Extract the (x, y) coordinate from the center of the cell holding the provided text.  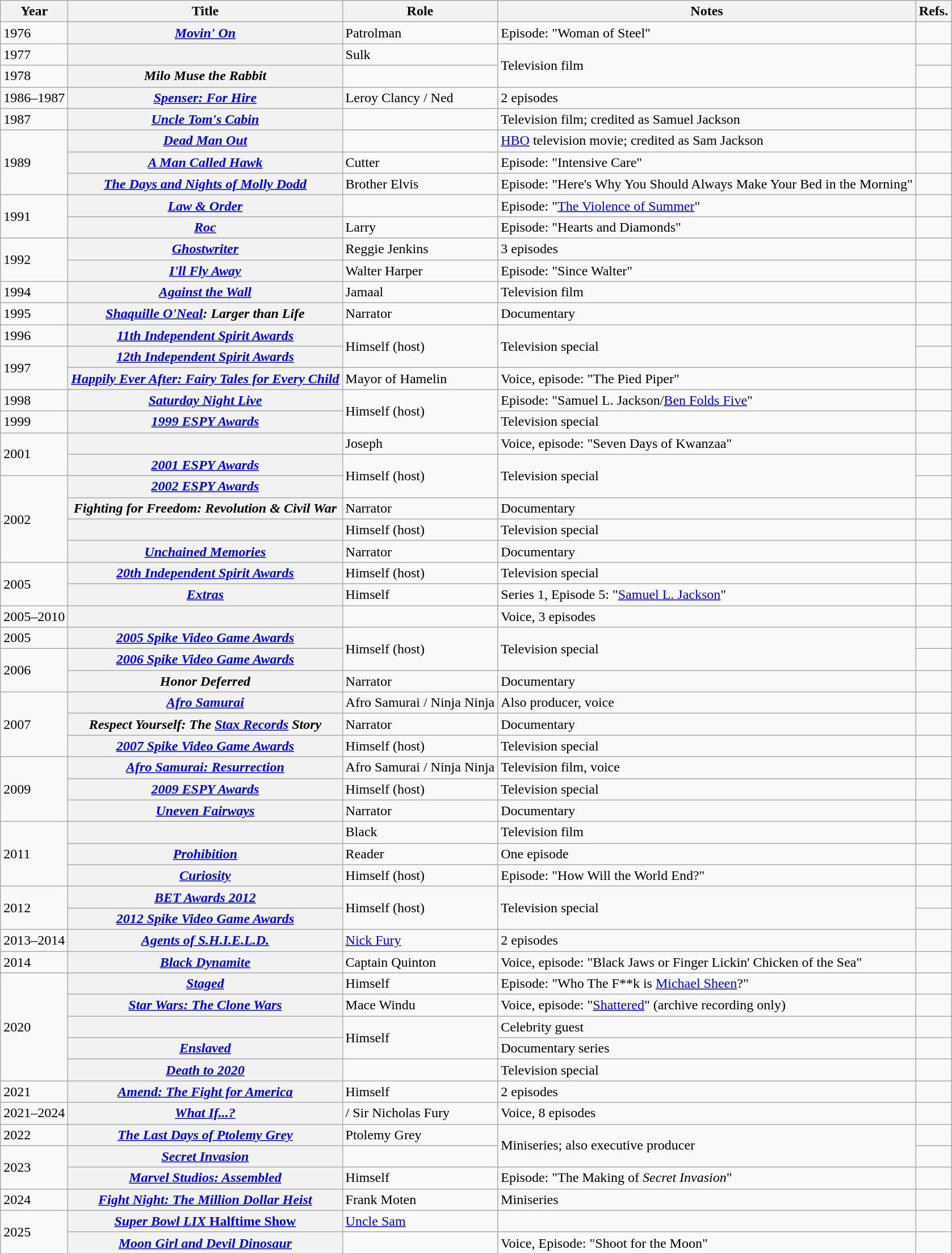
Title (206, 11)
I'll Fly Away (206, 271)
1991 (34, 216)
Spenser: For Hire (206, 98)
Documentary series (707, 1049)
Death to 2020 (206, 1070)
Mace Windu (420, 1005)
2002 (34, 519)
2012 Spike Video Game Awards (206, 919)
1997 (34, 368)
Episode: "Who The F**k is Michael Sheen?" (707, 984)
Episode: "Intensive Care" (707, 162)
Sulk (420, 54)
2012 (34, 908)
Mayor of Hamelin (420, 379)
The Days and Nights of Molly Dodd (206, 184)
Miniseries (707, 1200)
Law & Order (206, 205)
Patrolman (420, 33)
Series 1, Episode 5: "Samuel L. Jackson" (707, 594)
1994 (34, 292)
Episode: "Woman of Steel" (707, 33)
Unchained Memories (206, 551)
Episode: "How Will the World End?" (707, 875)
Star Wars: The Clone Wars (206, 1005)
Episode: "Samuel L. Jackson/Ben Folds Five" (707, 400)
Staged (206, 984)
Voice, episode: "Black Jaws or Finger Lickin' Chicken of the Sea" (707, 962)
Roc (206, 227)
Year (34, 11)
Enslaved (206, 1049)
Agents of S.H.I.E.L.D. (206, 940)
1992 (34, 259)
2011 (34, 854)
Joseph (420, 443)
1987 (34, 119)
Television film; credited as Samuel Jackson (707, 119)
2021–2024 (34, 1113)
Uncle Tom's Cabin (206, 119)
1977 (34, 54)
Black (420, 832)
Episode: "Here's Why You Should Always Make Your Bed in the Morning" (707, 184)
One episode (707, 854)
1996 (34, 335)
2023 (34, 1167)
Jamaal (420, 292)
Role (420, 11)
3 episodes (707, 249)
Brother Elvis (420, 184)
Extras (206, 594)
Episode: "Hearts and Diamonds" (707, 227)
2005–2010 (34, 616)
Episode: "The Violence of Summer" (707, 205)
Larry (420, 227)
2013–2014 (34, 940)
Curiosity (206, 875)
/ Sir Nicholas Fury (420, 1113)
1976 (34, 33)
Afro Samurai: Resurrection (206, 768)
Nick Fury (420, 940)
12th Independent Spirit Awards (206, 357)
HBO television movie; credited as Sam Jackson (707, 141)
2005 Spike Video Game Awards (206, 638)
2009 (34, 789)
2021 (34, 1092)
Also producer, voice (707, 703)
Fight Night: The Million Dollar Heist (206, 1200)
Amend: The Fight for America (206, 1092)
Milo Muse the Rabbit (206, 76)
1995 (34, 314)
Television film, voice (707, 768)
Frank Moten (420, 1200)
2020 (34, 1027)
Voice, Episode: "Shoot for the Moon" (707, 1243)
Miniseries; also executive producer (707, 1146)
2007 (34, 724)
20th Independent Spirit Awards (206, 573)
Marvel Studios: Assembled (206, 1178)
Cutter (420, 162)
BET Awards 2012 (206, 897)
Respect Yourself: The Stax Records Story (206, 724)
Movin' On (206, 33)
Black Dynamite (206, 962)
Voice, 8 episodes (707, 1113)
Voice, episode: "Shattered" (archive recording only) (707, 1005)
2022 (34, 1135)
What If...? (206, 1113)
Moon Girl and Devil Dinosaur (206, 1243)
Prohibition (206, 854)
Captain Quinton (420, 962)
Reader (420, 854)
2001 (34, 454)
A Man Called Hawk (206, 162)
Celebrity guest (707, 1027)
2006 Spike Video Game Awards (206, 660)
Notes (707, 11)
Voice, episode: "The Pied Piper" (707, 379)
Saturday Night Live (206, 400)
Dead Man Out (206, 141)
Episode: "The Making of Secret Invasion" (707, 1178)
2014 (34, 962)
Uneven Fairways (206, 811)
2025 (34, 1232)
Leroy Clancy / Ned (420, 98)
The Last Days of Ptolemy Grey (206, 1135)
Voice, 3 episodes (707, 616)
1998 (34, 400)
1999 (34, 422)
Uncle Sam (420, 1221)
Voice, episode: "Seven Days of Kwanzaa" (707, 443)
Reggie Jenkins (420, 249)
Afro Samurai (206, 703)
Fighting for Freedom: Revolution & Civil War (206, 508)
Happily Ever After: Fairy Tales for Every Child (206, 379)
Against the Wall (206, 292)
Honor Deferred (206, 681)
1986–1987 (34, 98)
Super Bowl LIX Halftime Show (206, 1221)
1978 (34, 76)
Ptolemy Grey (420, 1135)
Shaquille O'Neal: Larger than Life (206, 314)
Secret Invasion (206, 1156)
1989 (34, 162)
Walter Harper (420, 271)
Ghostwriter (206, 249)
11th Independent Spirit Awards (206, 335)
Episode: "Since Walter" (707, 271)
2009 ESPY Awards (206, 789)
2024 (34, 1200)
2006 (34, 670)
Refs. (933, 11)
2001 ESPY Awards (206, 465)
1999 ESPY Awards (206, 422)
2002 ESPY Awards (206, 486)
2007 Spike Video Game Awards (206, 746)
